Search for the cell housing the specified text and yield its [x, y] center coordinate. 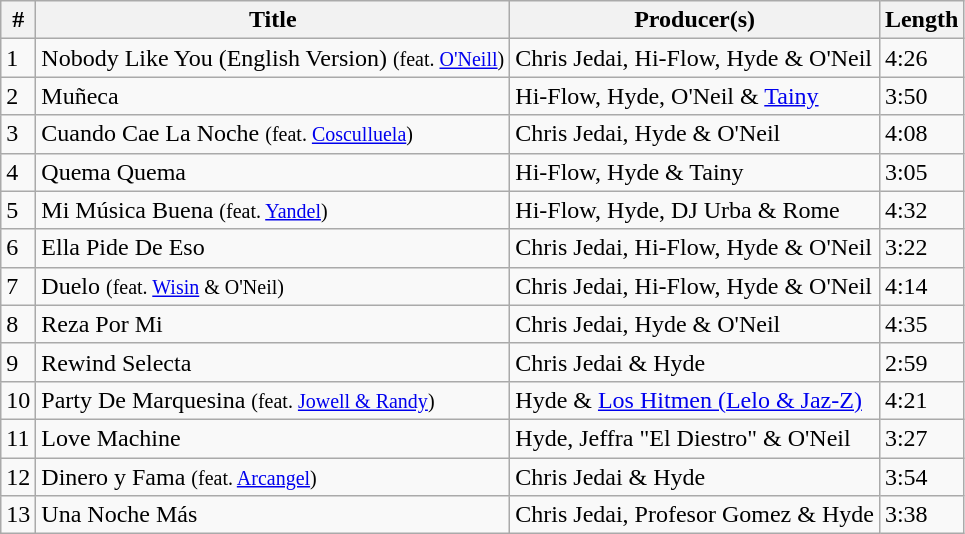
Nobody Like You (English Version) (feat. O'Neill) [273, 58]
12 [18, 477]
2:59 [921, 362]
3:27 [921, 438]
Hi-Flow, Hyde & Tainy [695, 172]
Reza Por Mi [273, 324]
Hyde & Los Hitmen (Lelo & Jaz-Z) [695, 400]
Ella Pide De Eso [273, 248]
4:21 [921, 400]
Length [921, 20]
3:22 [921, 248]
Mi Música Buena (feat. Yandel) [273, 210]
3 [18, 134]
5 [18, 210]
Producer(s) [695, 20]
Hi-Flow, Hyde, DJ Urba & Rome [695, 210]
Hyde, Jeffra "El Diestro" & O'Neil [695, 438]
6 [18, 248]
4:14 [921, 286]
Hi-Flow, Hyde, O'Neil & Tainy [695, 96]
Title [273, 20]
# [18, 20]
Party De Marquesina (feat. Jowell & Randy) [273, 400]
4:26 [921, 58]
Quema Quema [273, 172]
10 [18, 400]
Una Noche Más [273, 515]
3:54 [921, 477]
8 [18, 324]
Chris Jedai, Profesor Gomez & Hyde [695, 515]
Rewind Selecta [273, 362]
3:05 [921, 172]
11 [18, 438]
Duelo (feat. Wisin & O'Neil) [273, 286]
Cuando Cae La Noche (feat. Cosculluela) [273, 134]
3:38 [921, 515]
4:35 [921, 324]
4:32 [921, 210]
Love Machine [273, 438]
4 [18, 172]
1 [18, 58]
9 [18, 362]
Dinero y Fama (feat. Arcangel) [273, 477]
2 [18, 96]
Muñeca [273, 96]
7 [18, 286]
3:50 [921, 96]
4:08 [921, 134]
13 [18, 515]
